Identify which cell holds the provided text, then report its [X, Y] central coordinate. 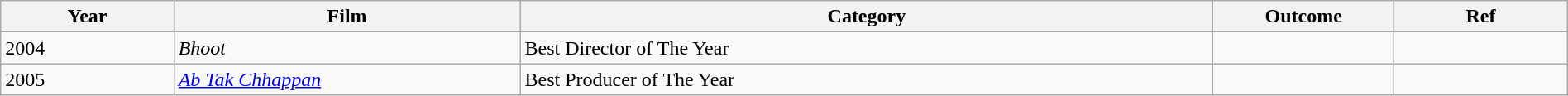
Outcome [1303, 17]
Category [867, 17]
2004 [88, 48]
Year [88, 17]
Ref [1480, 17]
Best Director of The Year [867, 48]
2005 [88, 79]
Film [347, 17]
Ab Tak Chhappan [347, 79]
Bhoot [347, 48]
Best Producer of The Year [867, 79]
